For the text-containing cell, return its midpoint in (x, y) coordinate format. 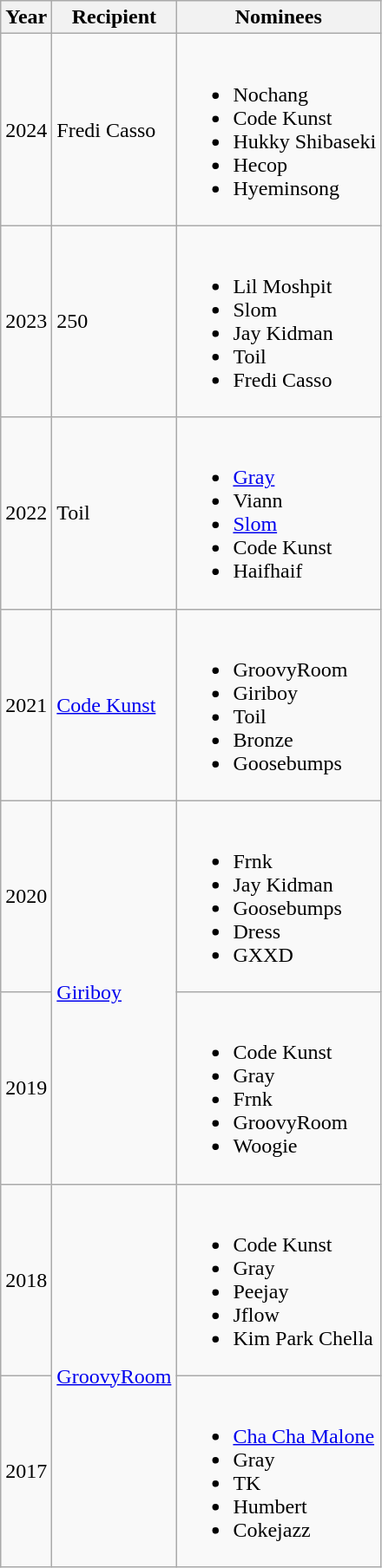
GroovyRoomGiriboyToilBronzeGoosebumps (279, 704)
Code KunstGrayFrnkGroovyRoomWoogie (279, 1088)
Fredi Casso (115, 130)
Nominees (279, 17)
GrayViannSlomCode KunstHaifhaif (279, 513)
2023 (26, 321)
FrnkJay KidmanGoosebumpsDressGXXD (279, 897)
2017 (26, 1471)
2020 (26, 897)
Recipient (115, 17)
Cha Cha MaloneGrayTKHumbertCokejazz (279, 1471)
2021 (26, 704)
Year (26, 17)
Lil MoshpitSlomJay KidmanToilFredi Casso (279, 321)
Code Kunst (115, 704)
NochangCode KunstHukky ShibasekiHecopHyeminsong (279, 130)
Code KunstGrayPeejayJflowKim Park Chella (279, 1280)
250 (115, 321)
Giriboy (115, 992)
2019 (26, 1088)
2022 (26, 513)
2024 (26, 130)
Toil (115, 513)
2018 (26, 1280)
GroovyRoom (115, 1375)
